For the text-containing cell, return its midpoint in [x, y] coordinate format. 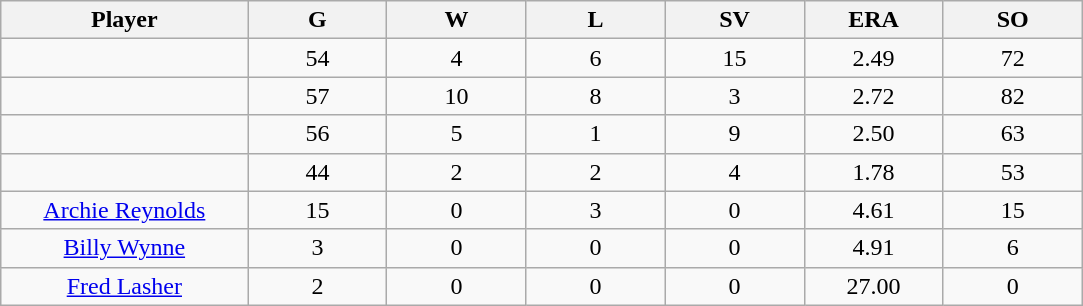
1.78 [874, 172]
63 [1012, 134]
W [456, 20]
G [318, 20]
57 [318, 96]
5 [456, 134]
2.49 [874, 58]
10 [456, 96]
2.50 [874, 134]
9 [734, 134]
4.91 [874, 248]
82 [1012, 96]
53 [1012, 172]
SO [1012, 20]
4.61 [874, 210]
Archie Reynolds [124, 210]
8 [596, 96]
56 [318, 134]
ERA [874, 20]
Fred Lasher [124, 286]
72 [1012, 58]
54 [318, 58]
SV [734, 20]
44 [318, 172]
27.00 [874, 286]
Billy Wynne [124, 248]
Player [124, 20]
2.72 [874, 96]
L [596, 20]
1 [596, 134]
